Provide the [X, Y] coordinate of the cell's center where the given text is located.  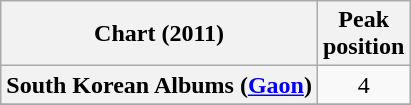
4 [363, 85]
South Korean Albums (Gaon) [160, 85]
Peakposition [363, 34]
Chart (2011) [160, 34]
